From the cell containing the given text, extract its center point as [X, Y] coordinate. 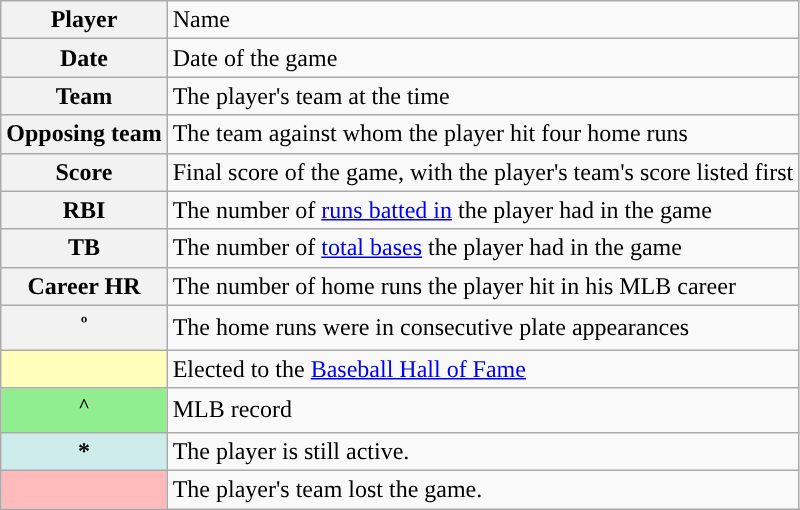
Career HR [84, 286]
The player is still active. [483, 451]
The number of total bases the player had in the game [483, 248]
Score [84, 172]
Player [84, 20]
TB [84, 248]
Opposing team [84, 134]
Elected to the Baseball Hall of Fame [483, 369]
^ [84, 410]
RBI [84, 210]
MLB record [483, 410]
The player's team at the time [483, 96]
The number of home runs the player hit in his MLB career [483, 286]
The team against whom the player hit four home runs [483, 134]
The number of runs batted in the player had in the game [483, 210]
º [84, 328]
The player's team lost the game. [483, 489]
Date [84, 58]
Team [84, 96]
Final score of the game, with the player's team's score listed first [483, 172]
Name [483, 20]
The home runs were in consecutive plate appearances [483, 328]
Date of the game [483, 58]
* [84, 451]
